Determine the [X, Y] coordinate at the center of the cell enclosing the given text.  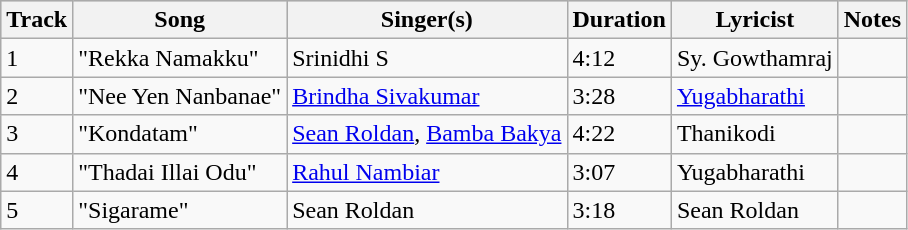
3:28 [619, 96]
Singer(s) [427, 20]
Notes [872, 20]
"Nee Yen Nanbanae" [180, 96]
3:18 [619, 210]
Song [180, 20]
"Thadai Illai Odu" [180, 172]
2 [37, 96]
"Sigarame" [180, 210]
1 [37, 58]
"Kondatam" [180, 134]
Rahul Nambiar [427, 172]
Sy. Gowthamraj [754, 58]
Sean Roldan, Bamba Bakya [427, 134]
Srinidhi S [427, 58]
Lyricist [754, 20]
4:12 [619, 58]
3:07 [619, 172]
4:22 [619, 134]
5 [37, 210]
4 [37, 172]
Duration [619, 20]
Track [37, 20]
Thanikodi [754, 134]
Brindha Sivakumar [427, 96]
3 [37, 134]
"Rekka Namakku" [180, 58]
